Detect which cell encompasses the target text, then output its (X, Y) center coordinate. 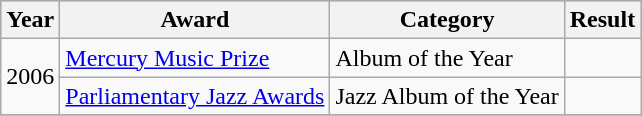
Result (602, 20)
Year (30, 20)
Category (447, 20)
Award (195, 20)
Album of the Year (447, 58)
Parliamentary Jazz Awards (195, 96)
Jazz Album of the Year (447, 96)
Mercury Music Prize (195, 58)
2006 (30, 77)
